Capture the cell that displays the provided text and extract its (x, y) central coordinate. 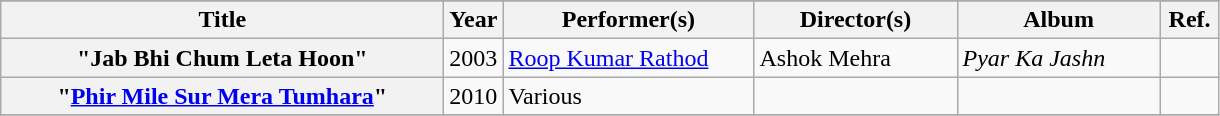
"Jab Bhi Chum Leta Hoon" (222, 58)
2010 (474, 96)
Year (474, 20)
Album (1058, 20)
Ref. (1190, 20)
Ashok Mehra (856, 58)
Various (628, 96)
Pyar Ka Jashn (1058, 58)
"Phir Mile Sur Mera Tumhara" (222, 96)
2003 (474, 58)
Roop Kumar Rathod (628, 58)
Performer(s) (628, 20)
Title (222, 20)
Director(s) (856, 20)
